Locate the cell with the specified text and output its (x, y) center coordinate. 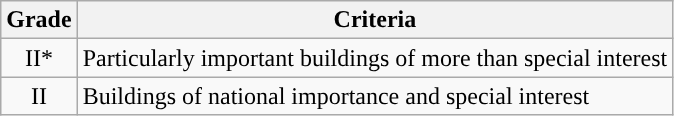
Particularly important buildings of more than special interest (375, 58)
Criteria (375, 20)
Grade (39, 20)
II (39, 96)
II* (39, 58)
Buildings of national importance and special interest (375, 96)
